Provide the [x, y] coordinate of the cell's center where the given text is located.  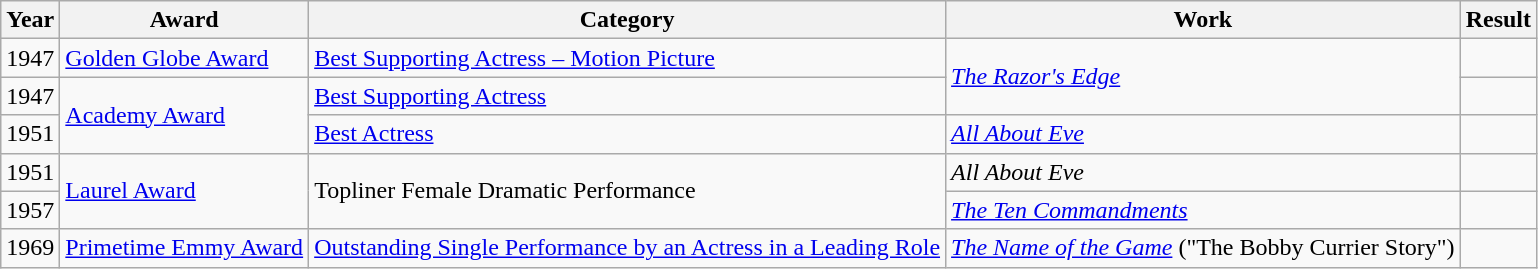
Work [1204, 20]
Best Supporting Actress [628, 96]
The Razor's Edge [1204, 77]
Outstanding Single Performance by an Actress in a Leading Role [628, 248]
1969 [30, 248]
Category [628, 20]
Result [1498, 20]
Award [184, 20]
Topliner Female Dramatic Performance [628, 191]
The Name of the Game ("The Bobby Currier Story") [1204, 248]
1957 [30, 210]
Best Supporting Actress – Motion Picture [628, 58]
Primetime Emmy Award [184, 248]
Best Actress [628, 134]
Academy Award [184, 115]
Year [30, 20]
The Ten Commandments [1204, 210]
Laurel Award [184, 191]
Golden Globe Award [184, 58]
